Extract the [X, Y] coordinate from the center of the cell holding the provided text.  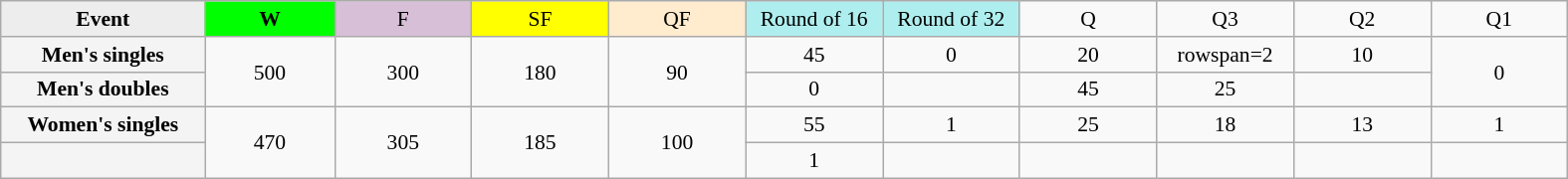
185 [541, 143]
Women's singles [104, 125]
13 [1362, 125]
20 [1088, 55]
F [403, 19]
305 [403, 143]
10 [1362, 55]
Round of 16 [814, 19]
Q1 [1499, 19]
55 [814, 125]
Q2 [1362, 19]
Event [104, 19]
rowspan=2 [1226, 55]
Round of 32 [951, 19]
300 [403, 72]
QF [677, 19]
100 [677, 143]
470 [270, 143]
18 [1226, 125]
90 [677, 72]
180 [541, 72]
500 [270, 72]
Men's doubles [104, 89]
Men's singles [104, 55]
W [270, 19]
SF [541, 19]
Q [1088, 19]
Q3 [1226, 19]
